Return [x, y] of the center of cell containing provided text 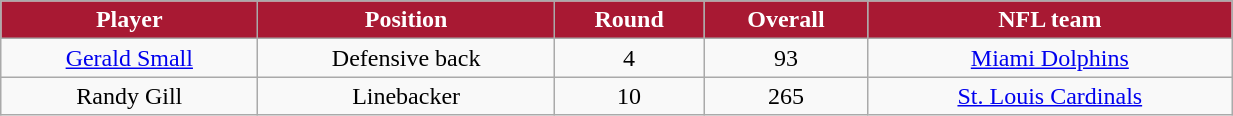
4 [628, 58]
93 [786, 58]
Linebacker [406, 96]
Defensive back [406, 58]
265 [786, 96]
Position [406, 20]
Round [628, 20]
Overall [786, 20]
NFL team [1050, 20]
Randy Gill [130, 96]
Gerald Small [130, 58]
St. Louis Cardinals [1050, 96]
10 [628, 96]
Miami Dolphins [1050, 58]
Player [130, 20]
